Determine the [x, y] coordinate at the center of the cell enclosing the given text.  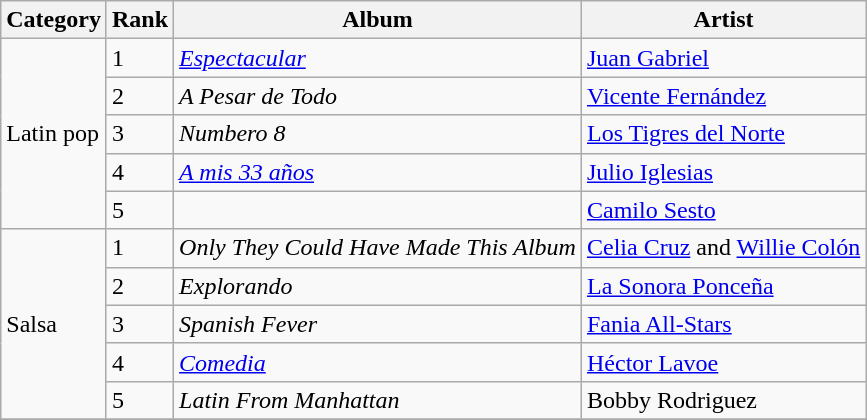
Comedia [378, 362]
Latin From Manhattan [378, 400]
Bobby Rodriguez [723, 400]
Artist [723, 20]
A Pesar de Todo [378, 96]
A mis 33 años [378, 172]
Numbero 8 [378, 134]
Julio Iglesias [723, 172]
Spanish Fever [378, 324]
Juan Gabriel [723, 58]
Salsa [54, 324]
Héctor Lavoe [723, 362]
Camilo Sesto [723, 210]
Album [378, 20]
Los Tigres del Norte [723, 134]
Category [54, 20]
Rank [140, 20]
Only They Could Have Made This Album [378, 248]
Latin pop [54, 134]
Espectacular [378, 58]
Vicente Fernández [723, 96]
La Sonora Ponceña [723, 286]
Explorando [378, 286]
Fania All-Stars [723, 324]
Celia Cruz and Willie Colón [723, 248]
